Pinpoint the cell where the given text exists, returning its (X, Y) midpoint coordinate. 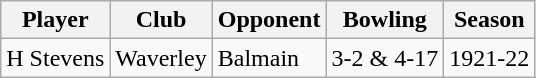
Waverley (161, 58)
Opponent (269, 20)
Season (490, 20)
Player (56, 20)
H Stevens (56, 58)
Bowling (385, 20)
1921-22 (490, 58)
3-2 & 4-17 (385, 58)
Balmain (269, 58)
Club (161, 20)
